Provide the [x, y] coordinate of the cell's center where the given text is located.  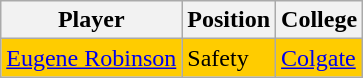
Safety [229, 58]
College [320, 20]
Position [229, 20]
Colgate [320, 58]
Player [92, 20]
Eugene Robinson [92, 58]
